Output the [X, Y] coordinate of the center of the cell containing the given text.  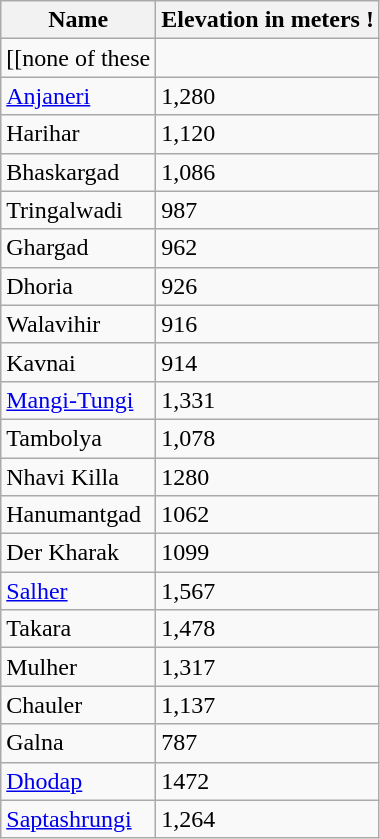
[[none of these [78, 58]
1,264 [268, 819]
Kavnai [78, 362]
Der Kharak [78, 553]
Elevation in meters ! [268, 20]
Walavihir [78, 324]
914 [268, 362]
Salher [78, 591]
1,331 [268, 400]
Galna [78, 743]
Chauler [78, 705]
Mangi-Tungi [78, 400]
787 [268, 743]
Tringalwadi [78, 210]
Name [78, 20]
Saptashrungi [78, 819]
Nhavi Killa [78, 477]
987 [268, 210]
Mulher [78, 667]
1,280 [268, 96]
1,086 [268, 172]
Dhodap [78, 781]
1,120 [268, 134]
1099 [268, 553]
1472 [268, 781]
1,078 [268, 438]
916 [268, 324]
1,567 [268, 591]
Ghargad [78, 248]
Harihar [78, 134]
1,317 [268, 667]
962 [268, 248]
1062 [268, 515]
Dhoria [78, 286]
1,137 [268, 705]
Tambolya [78, 438]
926 [268, 286]
1280 [268, 477]
Bhaskargad [78, 172]
Hanumantgad [78, 515]
Anjaneri [78, 96]
1,478 [268, 629]
Takara [78, 629]
